Detect which cell encompasses the target text, then output its (x, y) center coordinate. 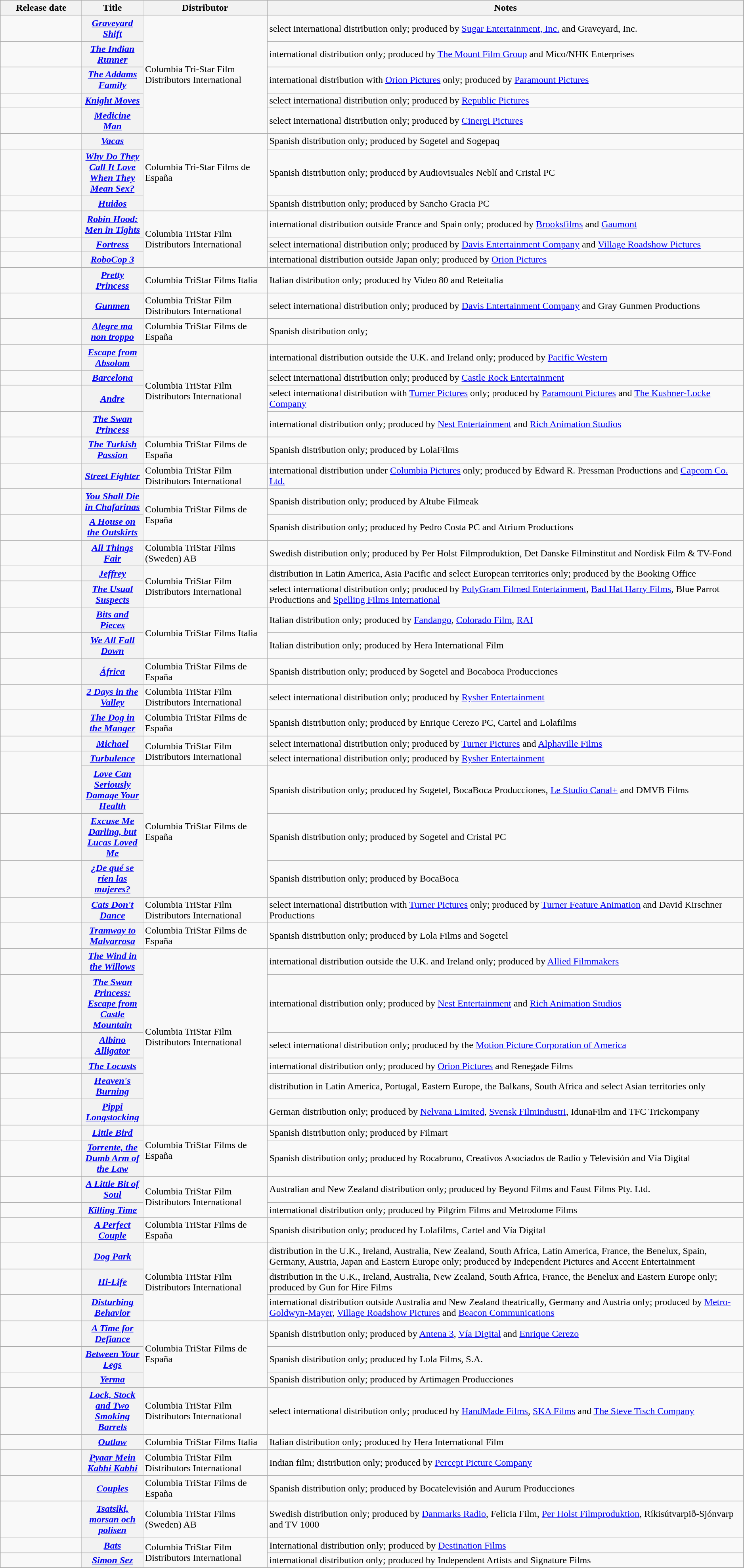
Lock, Stock and Two Smoking Barrels (113, 1411)
Indian film; distribution only; produced by Percept Picture Company (505, 1463)
Street Fighter (113, 476)
Columbia Tri-Star Films de España (205, 172)
Spanish distribution only; produced by Rocabruno, Creativos Asociados de Radio y Televisión and Vía Digital (505, 1158)
Killing Time (113, 1210)
Spanish distribution only; produced by Bocatelevisión and Aurum Producciones (505, 1488)
Why Do They Call It Love When They Mean Sex? (113, 172)
The Dog in the Manger (113, 723)
Distributor (205, 8)
Heaven's Burning (113, 1086)
Italian distribution only; produced by Video 80 and Reteitalia (505, 280)
Notes (505, 8)
Spanish distribution only; produced by Lola Films and Sogetel (505, 936)
All Things Fair (113, 553)
A House on the Outskirts (113, 527)
Spanish distribution only; produced by Altube Filmeak (505, 501)
distribution in Latin America, Portugal, Eastern Europe, the Balkans, South Africa and select Asian territories only (505, 1086)
international distribution outside Japan only; produced by Orion Pictures (505, 259)
Spanish distribution only; produced by Sogetel and Sogepaq (505, 141)
A Time for Defiance (113, 1333)
select international distribution only; produced by the Motion Picture Corporation of America (505, 1045)
international distribution only; produced by Pilgrim Films and Metrodome Films (505, 1210)
You Shall Die in Chafarinas (113, 501)
Fortress (113, 244)
Huidos (113, 203)
Dog Park (113, 1256)
Cats Don't Dance (113, 910)
Swedish distribution only; produced by Per Holst Filmproduktion, Det Danske Filminstitut and Nordisk Film & TV-Fond (505, 553)
Graveyard Shift (113, 29)
Columbia Tri-Star Film Distributors International (205, 75)
select international distribution only; produced by Davis Entertainment Company and Gray Gunmen Productions (505, 306)
Hi-Life (113, 1282)
Title (113, 8)
Bats (113, 1545)
Bits and Pieces (113, 619)
2 Days in the Valley (113, 697)
A Little Bit of Soul (113, 1190)
Alegre ma non troppo (113, 332)
select international distribution only; produced by Cinergi Pictures (505, 121)
international distribution only; produced by The Mount Film Group and Mico/NHK Enterprises (505, 54)
We All Fall Down (113, 646)
international distribution under Columbia Pictures only; produced by Edward R. Pressman Productions and Capcom Co. Ltd. (505, 476)
Swedish distribution only; produced by Danmarks Radio, Felicia Film, Per Holst Filmproduktion, Ríkisútvarpið-Sjónvarp and TV 1000 (505, 1519)
Spanish distribution only; produced by Lolafilms, Cartel and Vía Digital (505, 1230)
The Wind in the Willows (113, 961)
Jeffrey (113, 573)
Spanish distribution only; produced by Pedro Costa PC and Atrium Productions (505, 527)
German distribution only; produced by Nelvana Limited, Svensk Filmindustri, IdunaFilm and TFC Trickompany (505, 1112)
international distribution only; produced by Orion Pictures and Renegade Films (505, 1066)
The Swan Princess (113, 424)
select international distribution with Turner Pictures only; produced by Paramount Pictures and The Kushner-Locke Company (505, 398)
Michael (113, 744)
Pyaar Mein Kabhi Kabhi (113, 1463)
Spanish distribution only; produced by Sogetel and Cristal PC (505, 837)
Barcelona (113, 378)
Outlaw (113, 1442)
Release date (41, 8)
The Usual Suspects (113, 594)
Spanish distribution only; produced by Lola Films, S.A. (505, 1359)
The Indian Runner (113, 54)
Italian distribution only; produced by Fandango, Colorado Film, RAI (505, 619)
distribution in Latin America, Asia Pacific and select European territories only; produced by the Booking Office (505, 573)
Knight Moves (113, 100)
¿De qué se ríen las mujeres? (113, 879)
select international distribution only; produced by HandMade Films, SKA Films and The Steve Tisch Company (505, 1411)
The Addams Family (113, 80)
Pippi Longstocking (113, 1112)
Spanish distribution only; produced by Filmart (505, 1132)
Australian and New Zealand distribution only; produced by Beyond Films and Faust Films Pty. Ltd. (505, 1190)
Robin Hood: Men in Tights (113, 224)
Spanish distribution only; produced by BocaBoca (505, 879)
international distribution outside France and Spain only; produced by Brooksfilms and Gaumont (505, 224)
Disturbing Behavior (113, 1308)
África (113, 671)
The Swan Princess: Escape from Castle Mountain (113, 1003)
Spanish distribution only; produced by Enrique Cerezo PC, Cartel and Lolafilms (505, 723)
Spanish distribution only; produced by Sogetel, BocaBoca Producciones, Le Studio Canal+ and DMVB Films (505, 790)
Tsatsiki, morsan och polisen (113, 1519)
Couples (113, 1488)
international distribution outside the U.K. and Ireland only; produced by Allied Filmmakers (505, 961)
Spanish distribution only; produced by Audiovisuales Neblí and Cristal PC (505, 172)
Spanish distribution only; produced by LolaFilms (505, 450)
international distribution outside the U.K. and Ireland only; produced by Pacific Western (505, 358)
international distribution only; produced by Independent Artists and Signature Films (505, 1560)
select international distribution only; produced by Sugar Entertainment, Inc. and Graveyard, Inc. (505, 29)
select international distribution with Turner Pictures only; produced by Turner Feature Animation and David Kirschner Productions (505, 910)
Simon Sez (113, 1560)
Vacas (113, 141)
RoboCop 3 (113, 259)
The Turkish Passion (113, 450)
distribution in the U.K., Ireland, Australia, New Zealand, South Africa, France, the Benelux and Eastern Europe only; produced by Gun for Hire Films (505, 1282)
International distribution only; produced by Destination Films (505, 1545)
Andre (113, 398)
The Locusts (113, 1066)
Spanish distribution only; produced by Antena 3, Vía Digital and Enrique Cerezo (505, 1333)
A Perfect Couple (113, 1230)
Yerma (113, 1380)
Between Your Legs (113, 1359)
Spanish distribution only; (505, 332)
select international distribution only; produced by Republic Pictures (505, 100)
Tramway to Malvarrosa (113, 936)
select international distribution only; produced by Turner Pictures and Alphaville Films (505, 744)
Spanish distribution only; produced by Sogetel and Bocaboca Producciones (505, 671)
Torrente, the Dumb Arm of the Law (113, 1158)
Spanish distribution only; produced by Sancho Gracia PC (505, 203)
Little Bird (113, 1132)
Escape from Absolom (113, 358)
Medicine Man (113, 121)
Gunmen (113, 306)
Spanish distribution only; produced by Artimagen Producciones (505, 1380)
select international distribution only; produced by Castle Rock Entertainment (505, 378)
international distribution with Orion Pictures only; produced by Paramount Pictures (505, 80)
Pretty Princess (113, 280)
Turbulence (113, 759)
select international distribution only; produced by Davis Entertainment Company and Village Roadshow Pictures (505, 244)
Excuse Me Darling, but Lucas Loved Me (113, 837)
Love Can Seriously Damage Your Health (113, 790)
Albino Alligator (113, 1045)
